Pinpoint the cell where the given text exists, returning its [X, Y] midpoint coordinate. 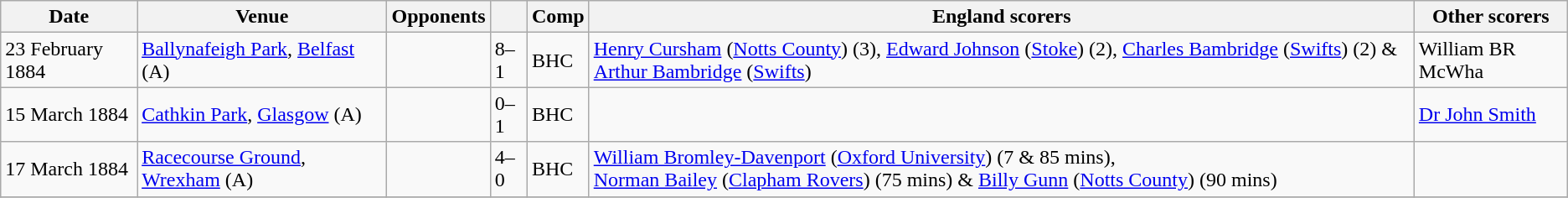
0–1 [508, 114]
Cathkin Park, Glasgow (A) [262, 114]
Opponents [439, 17]
8–1 [508, 60]
William BR McWha [1491, 60]
Comp [558, 17]
Venue [262, 17]
4–0 [508, 169]
Dr John Smith [1491, 114]
Henry Cursham (Notts County) (3), Edward Johnson (Stoke) (2), Charles Bambridge (Swifts) (2) & Arthur Bambridge (Swifts) [1002, 60]
England scorers [1002, 17]
William Bromley-Davenport (Oxford University) (7 & 85 mins),Norman Bailey (Clapham Rovers) (75 mins) & Billy Gunn (Notts County) (90 mins) [1002, 169]
23 February 1884 [69, 60]
Other scorers [1491, 17]
Date [69, 17]
17 March 1884 [69, 169]
Racecourse Ground, Wrexham (A) [262, 169]
Ballynafeigh Park, Belfast (A) [262, 60]
15 March 1884 [69, 114]
